Capture the cell that displays the provided text and extract its [x, y] central coordinate. 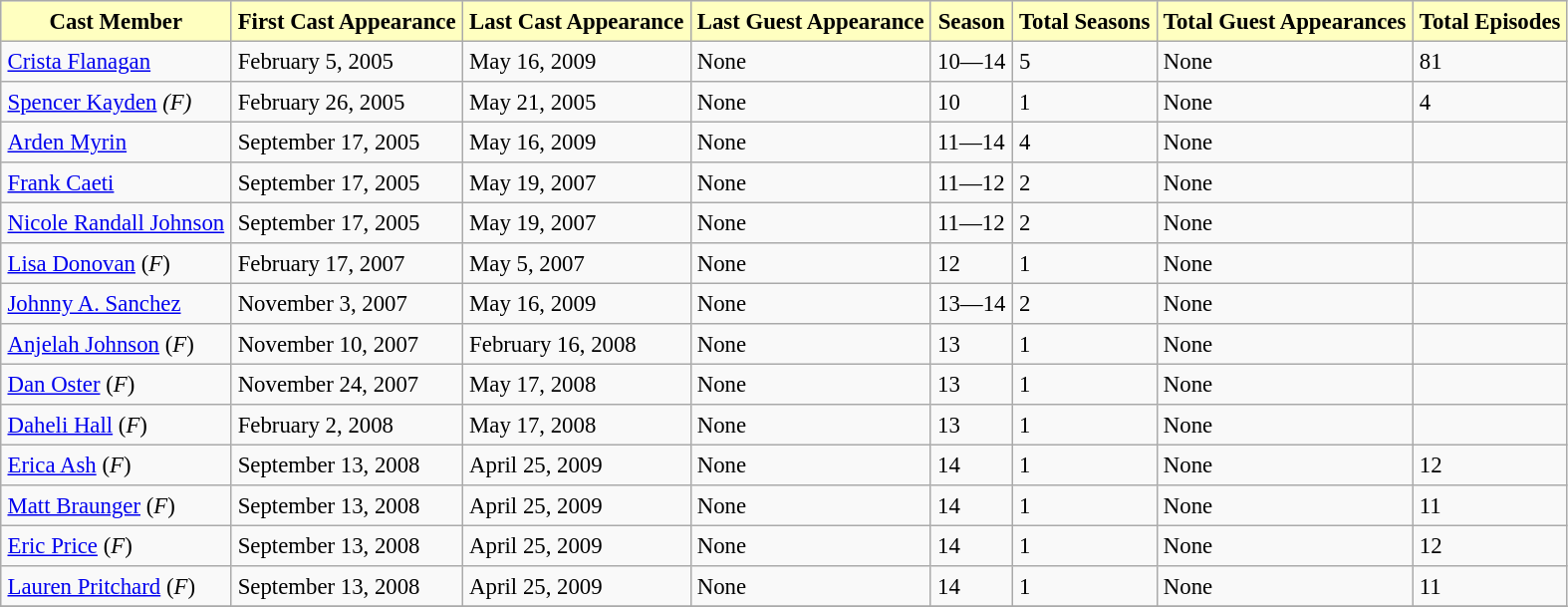
February 26, 2005 [347, 102]
February 2, 2008 [347, 425]
5 [1084, 61]
Matt Braunger (F) [116, 505]
Total Guest Appearances [1285, 21]
November 3, 2007 [347, 303]
Total Seasons [1084, 21]
10 [971, 102]
Cast Member [116, 21]
May 21, 2005 [576, 102]
81 [1490, 61]
Spencer Kayden (F) [116, 102]
13—14 [971, 303]
First Cast Appearance [347, 21]
Johnny A. Sanchez [116, 303]
10—14 [971, 61]
Lisa Donovan (F) [116, 263]
Total Episodes [1490, 21]
February 5, 2005 [347, 61]
Nicole Randall Johnson [116, 222]
11—14 [971, 142]
Season [971, 21]
Daheli Hall (F) [116, 425]
Anjelah Johnson (F) [116, 344]
Eric Price (F) [116, 545]
Frank Caeti [116, 182]
November 24, 2007 [347, 384]
Erica Ash (F) [116, 464]
February 17, 2007 [347, 263]
February 16, 2008 [576, 344]
Arden Myrin [116, 142]
November 10, 2007 [347, 344]
Dan Oster (F) [116, 384]
Last Cast Appearance [576, 21]
Last Guest Appearance [811, 21]
May 5, 2007 [576, 263]
Crista Flanagan [116, 61]
Lauren Pritchard (F) [116, 586]
